Search for the cell housing the specified text and yield its (X, Y) center coordinate. 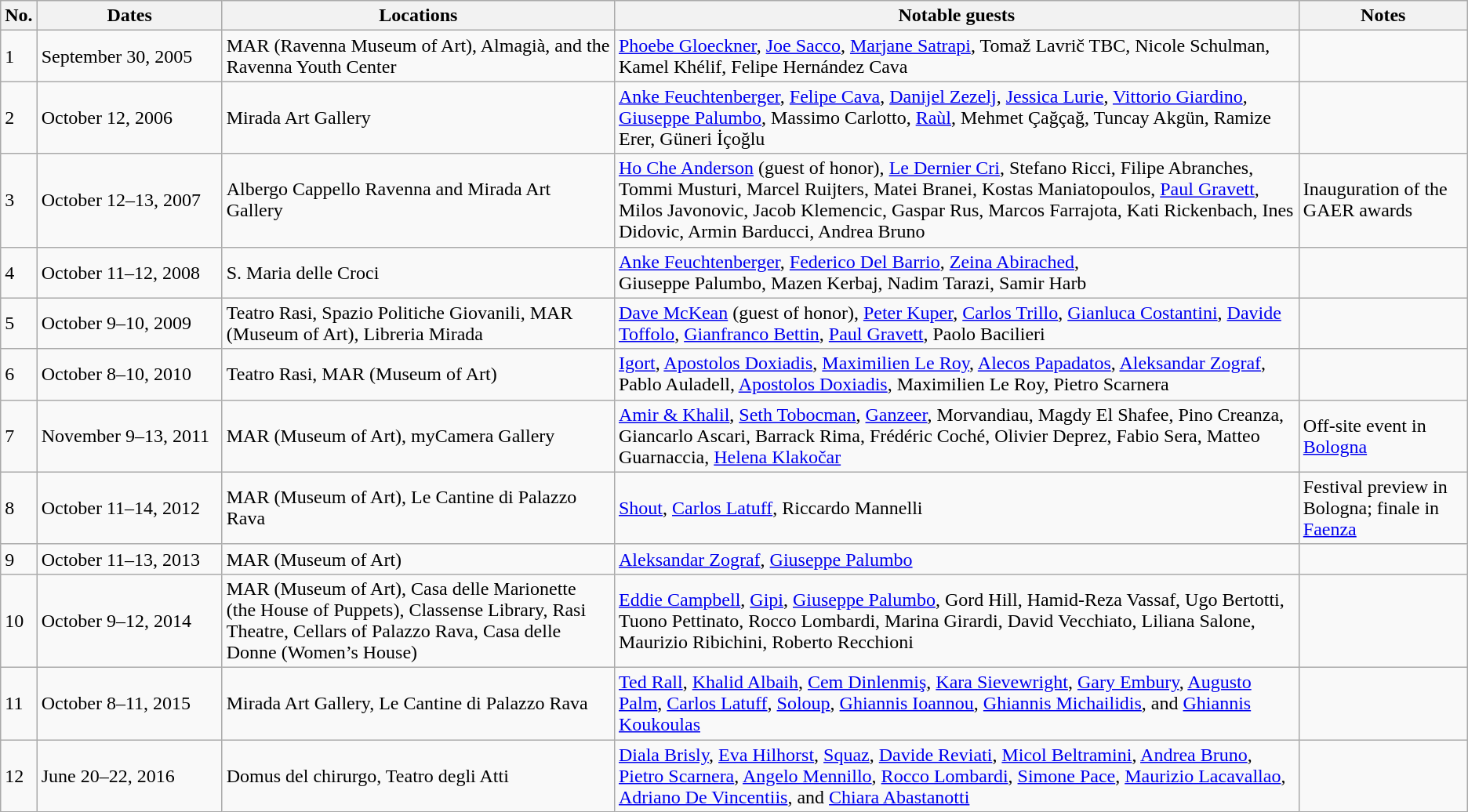
7 (19, 436)
October 11–12, 2008 (129, 273)
MAR (Museum of Art), Le Cantine di Palazzo Rava (418, 508)
Inauguration of the GAER awards (1383, 201)
Teatro Rasi, Spazio Politiche Giovanili, MAR (Museum of Art), Libreria Mirada (418, 323)
Dates (129, 16)
No. (19, 16)
September 30, 2005 (129, 56)
MAR (Ravenna Museum of Art), Almagià, and the Ravenna Youth Center (418, 56)
Teatro Rasi, MAR (Museum of Art) (418, 375)
9 (19, 559)
MAR (Museum of Art), myCamera Gallery (418, 436)
October 11–13, 2013 (129, 559)
1 (19, 56)
MAR (Museum of Art) (418, 559)
June 20–22, 2016 (129, 776)
November 9–13, 2011 (129, 436)
October 9–12, 2014 (129, 621)
5 (19, 323)
Phoebe Gloeckner, Joe Sacco, Marjane Satrapi, Tomaž Lavrič TBC, Nicole Schulman, Kamel Khélif, Felipe Hernández Cava (957, 56)
Notable guests (957, 16)
10 (19, 621)
Domus del chirurgo, Teatro degli Atti (418, 776)
Aleksandar Zograf, Giuseppe Palumbo (957, 559)
Albergo Cappello Ravenna and Mirada Art Gallery (418, 201)
Notes (1383, 16)
S. Maria delle Croci (418, 273)
Shout, Carlos Latuff, Riccardo Mannelli (957, 508)
Dave McKean (guest of honor), Peter Kuper, Carlos Trillo, Gianluca Costantini, Davide Toffolo, Gianfranco Bettin, Paul Gravett, Paolo Bacilieri (957, 323)
October 12–13, 2007 (129, 201)
8 (19, 508)
12 (19, 776)
6 (19, 375)
October 11–14, 2012 (129, 508)
October 12, 2006 (129, 118)
Off-site event in Bologna (1383, 436)
4 (19, 273)
Locations (418, 16)
3 (19, 201)
Anke Feuchtenberger, Federico Del Barrio, Zeina Abirached,Giuseppe Palumbo, Mazen Kerbaj, Nadim Tarazi, Samir Harb (957, 273)
October 8–11, 2015 (129, 703)
11 (19, 703)
Mirada Art Gallery (418, 118)
Mirada Art Gallery, Le Cantine di Palazzo Rava (418, 703)
2 (19, 118)
Festival preview in Bologna; finale in Faenza (1383, 508)
October 8–10, 2010 (129, 375)
October 9–10, 2009 (129, 323)
